Extract the [X, Y] coordinate from the center of the cell holding the provided text.  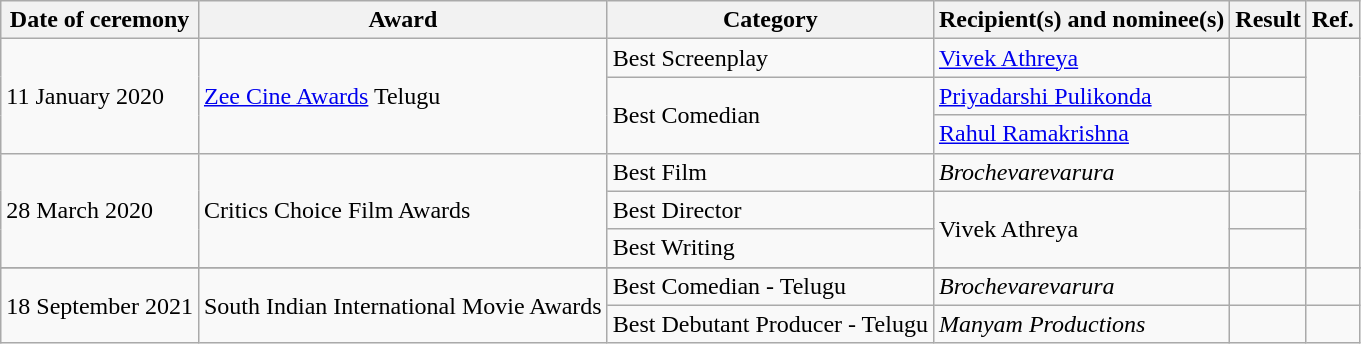
Best Comedian - Telugu [770, 286]
Best Writing [770, 248]
Best Director [770, 210]
18 September 2021 [100, 305]
11 January 2020 [100, 96]
Date of ceremony [100, 20]
Priyadarshi Pulikonda [1081, 96]
Best Screenplay [770, 58]
Best Comedian [770, 115]
Critics Choice Film Awards [402, 210]
28 March 2020 [100, 210]
Manyam Productions [1081, 324]
Recipient(s) and nominee(s) [1081, 20]
Result [1268, 20]
Best Film [770, 172]
Best Debutant Producer - Telugu [770, 324]
Rahul Ramakrishna [1081, 134]
Award [402, 20]
Category [770, 20]
South Indian International Movie Awards [402, 305]
Zee Cine Awards Telugu [402, 96]
Ref. [1332, 20]
